Identify which cell holds the provided text, then report its [x, y] central coordinate. 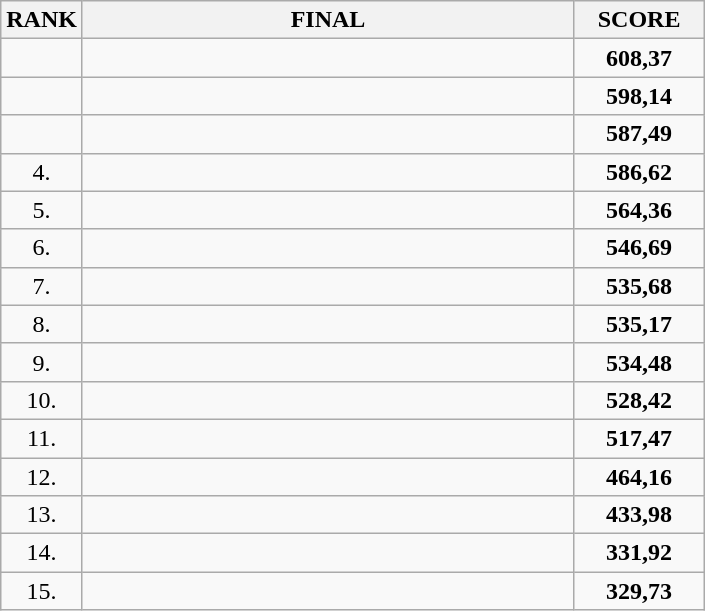
587,49 [640, 134]
4. [42, 172]
11. [42, 438]
517,47 [640, 438]
535,68 [640, 286]
564,36 [640, 210]
5. [42, 210]
534,48 [640, 362]
598,14 [640, 96]
12. [42, 477]
7. [42, 286]
329,73 [640, 591]
331,92 [640, 553]
608,37 [640, 58]
586,62 [640, 172]
464,16 [640, 477]
546,69 [640, 248]
13. [42, 515]
RANK [42, 20]
9. [42, 362]
10. [42, 400]
8. [42, 324]
528,42 [640, 400]
6. [42, 248]
14. [42, 553]
FINAL [328, 20]
SCORE [640, 20]
433,98 [640, 515]
15. [42, 591]
535,17 [640, 324]
